Scan for the cell matching the given text and deliver its [X, Y] coordinate at center. 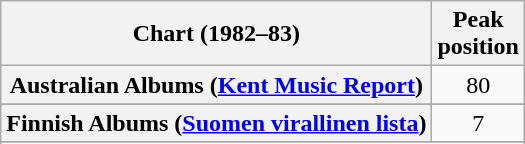
80 [478, 85]
7 [478, 123]
Peakposition [478, 34]
Australian Albums (Kent Music Report) [216, 85]
Finnish Albums (Suomen virallinen lista) [216, 123]
Chart (1982–83) [216, 34]
